Find where the given text appears and provide that cell's center as [X, Y] coordinate. 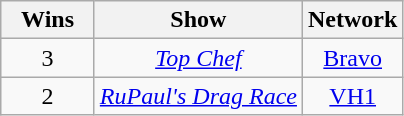
Show [198, 20]
3 [48, 58]
Top Chef [198, 58]
RuPaul's Drag Race [198, 96]
Bravo [352, 58]
Network [352, 20]
VH1 [352, 96]
Wins [48, 20]
2 [48, 96]
